Pinpoint the cell where the given text exists, returning its (x, y) midpoint coordinate. 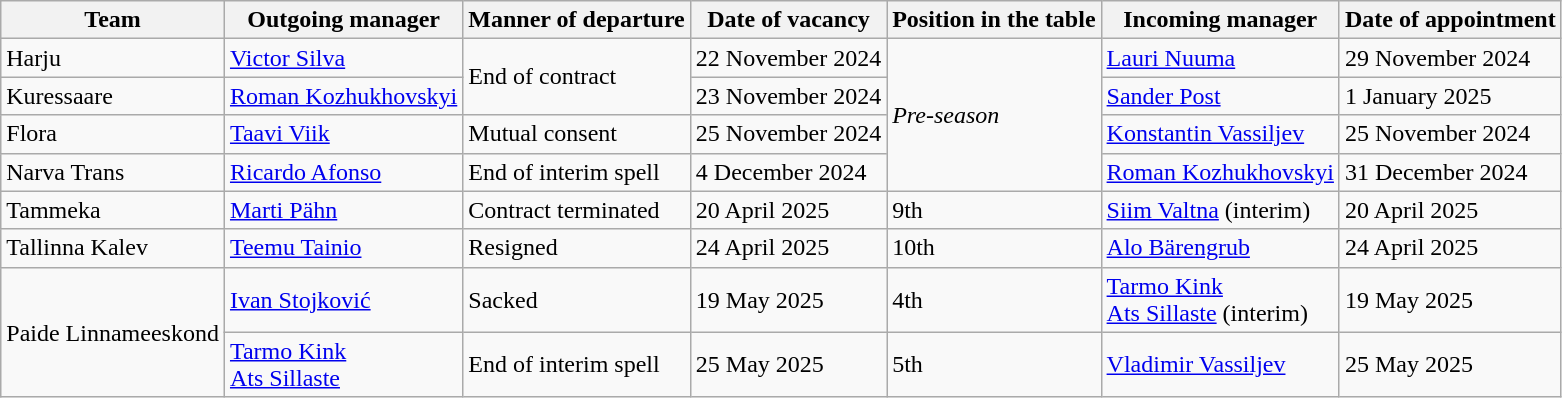
Narva Trans (113, 172)
Lauri Nuuma (1220, 58)
End of contract (576, 77)
Konstantin Vassiljev (1220, 134)
Incoming manager (1220, 20)
9th (994, 210)
22 November 2024 (788, 58)
Marti Pähn (343, 210)
Alo Bärengrub (1220, 248)
Taavi Viik (343, 134)
Victor Silva (343, 58)
Sander Post (1220, 96)
Outgoing manager (343, 20)
Manner of departure (576, 20)
4 December 2024 (788, 172)
Teemu Tainio (343, 248)
Date of vacancy (788, 20)
Paide Linnameeskond (113, 332)
Resigned (576, 248)
Sacked (576, 300)
Position in the table (994, 20)
Mutual consent (576, 134)
Flora (113, 134)
10th (994, 248)
4th (994, 300)
29 November 2024 (1450, 58)
Ivan Stojković (343, 300)
Date of appointment (1450, 20)
Tallinna Kalev (113, 248)
Team (113, 20)
Pre-season (994, 115)
Kuressaare (113, 96)
Vladimir Vassiljev (1220, 364)
1 January 2025 (1450, 96)
Contract terminated (576, 210)
31 December 2024 (1450, 172)
Harju (113, 58)
Tarmo Kink Ats Sillaste (343, 364)
Ricardo Afonso (343, 172)
Tammeka (113, 210)
5th (994, 364)
Siim Valtna (interim) (1220, 210)
Tarmo Kink Ats Sillaste (interim) (1220, 300)
23 November 2024 (788, 96)
